Identify which cell holds the provided text, then report its (X, Y) central coordinate. 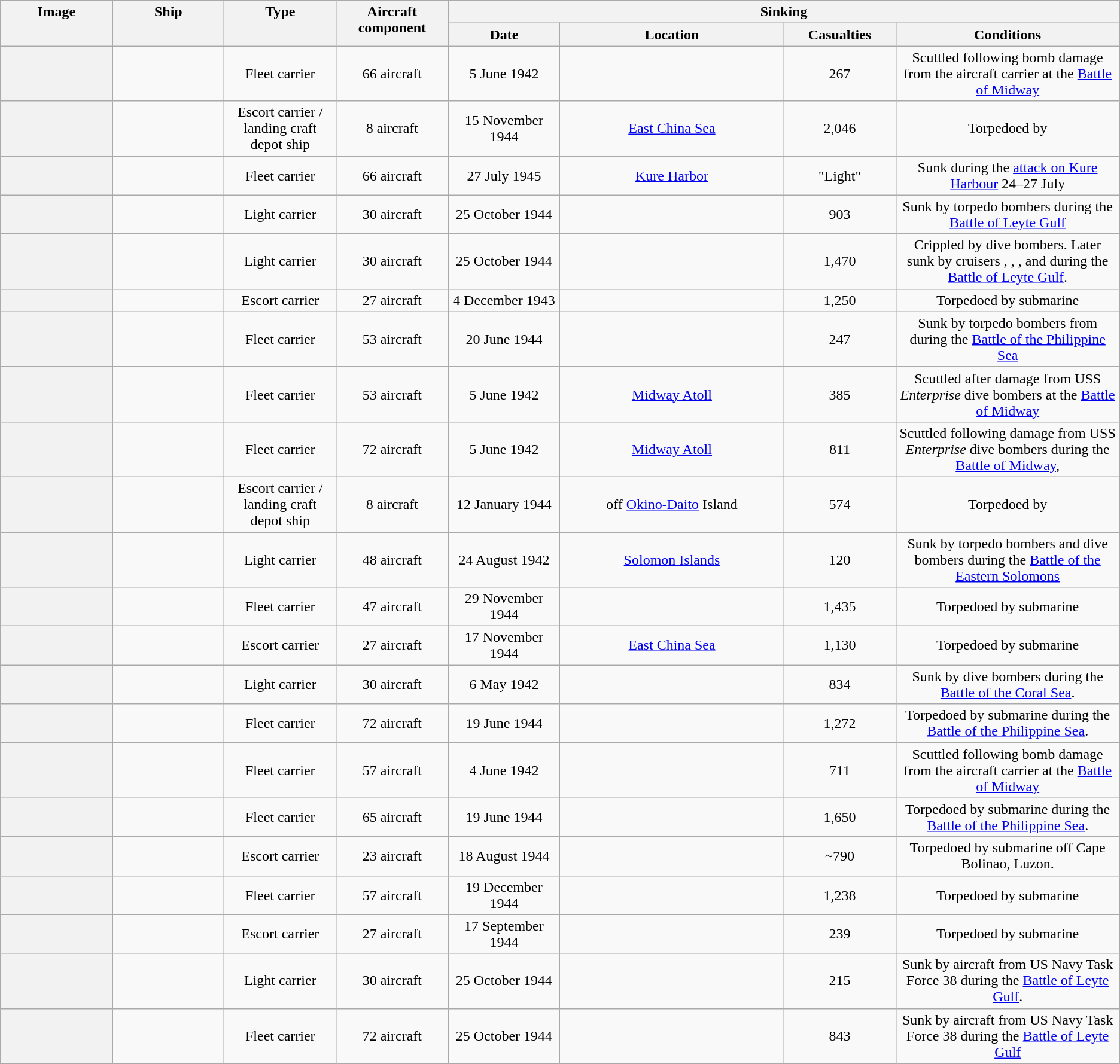
215 (840, 981)
Location (672, 35)
Kure Harbor (672, 176)
Sunk by dive bombers during the Battle of the Coral Sea. (1008, 684)
65 aircraft (392, 817)
Conditions (1008, 35)
1,470 (840, 261)
1,435 (840, 606)
Sunk by aircraft from US Navy Task Force 38 during the Battle of Leyte Gulf. (1008, 981)
834 (840, 684)
1,272 (840, 724)
Scuttled following damage from USS Enterprise dive bombers during the Battle of Midway, (1008, 449)
1,238 (840, 895)
Torpedoed by submarine off Cape Bolinao, Luzon. (1008, 856)
120 (840, 560)
Image (56, 23)
4 June 1942 (504, 770)
385 (840, 394)
574 (840, 504)
903 (840, 214)
Scuttled after damage from USS Enterprise dive bombers at the Battle of Midway (1008, 394)
~790 (840, 856)
Aircraft component (392, 23)
Sunk by torpedo bombers during the Battle of Leyte Gulf (1008, 214)
48 aircraft (392, 560)
247 (840, 339)
27 July 1945 (504, 176)
1,130 (840, 646)
Sunk during the attack on Kure Harbour 24–27 July (1008, 176)
Crippled by dive bombers. Later sunk by cruisers , , , and during the Battle of Leyte Gulf. (1008, 261)
711 (840, 770)
15 November 1944 (504, 129)
Solomon Islands (672, 560)
4 December 1943 (504, 300)
Sunk by aircraft from US Navy Task Force 38 during the Battle of Leyte Gulf (1008, 1036)
19 December 1944 (504, 895)
1,650 (840, 817)
6 May 1942 (504, 684)
2,046 (840, 129)
843 (840, 1036)
20 June 1944 (504, 339)
Casualties (840, 35)
Sunk by torpedo bombers from during the Battle of the Philippine Sea (1008, 339)
811 (840, 449)
12 January 1944 (504, 504)
Date (504, 35)
23 aircraft (392, 856)
1,250 (840, 300)
17 September 1944 (504, 934)
Type (280, 23)
Ship (169, 23)
47 aircraft (392, 606)
Sinking (784, 12)
24 August 1942 (504, 560)
267 (840, 74)
Sunk by torpedo bombers and dive bombers during the Battle of the Eastern Solomons (1008, 560)
18 August 1944 (504, 856)
off Okino-Daito Island (672, 504)
29 November 1944 (504, 606)
239 (840, 934)
"Light" (840, 176)
17 November 1944 (504, 646)
